Return (X, Y) of the center of cell containing provided text 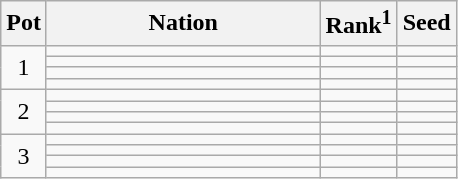
Pot (24, 24)
1 (24, 67)
3 (24, 156)
Nation (183, 24)
Seed (426, 24)
2 (24, 112)
Rank1 (358, 24)
